From the cell containing the given text, extract its center point as (X, Y) coordinate. 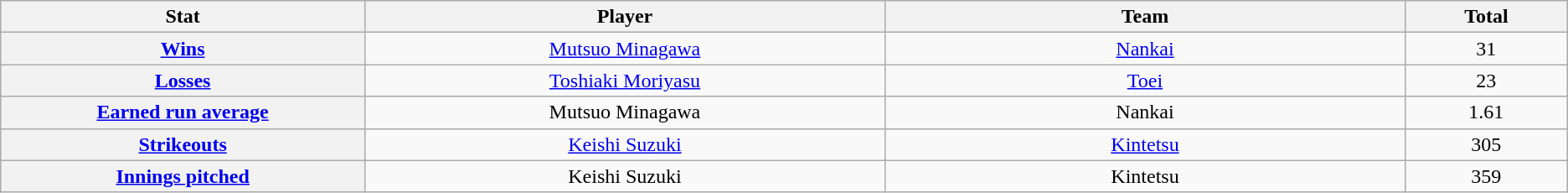
Losses (183, 81)
31 (1486, 49)
Strikeouts (183, 144)
23 (1486, 81)
359 (1486, 176)
Innings pitched (183, 176)
Player (625, 17)
305 (1486, 144)
Stat (183, 17)
Total (1486, 17)
Wins (183, 49)
Earned run average (183, 112)
1.61 (1486, 112)
Toei (1144, 81)
Toshiaki Moriyasu (625, 81)
Team (1144, 17)
